Return (x, y) of the center of cell containing provided text 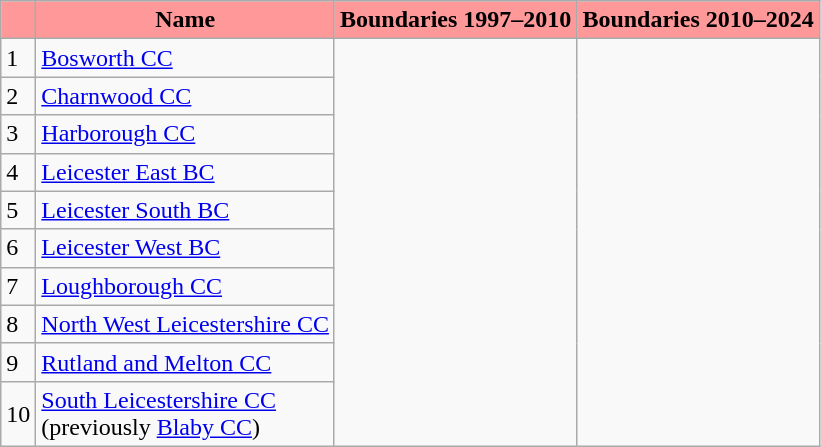
Leicester East BC (186, 172)
Bosworth CC (186, 58)
Harborough CC (186, 134)
Charnwood CC (186, 96)
North West Leicestershire CC (186, 324)
Leicester West BC (186, 248)
South Leicestershire CC(previously Blaby CC) (186, 414)
9 (18, 362)
10 (18, 414)
7 (18, 286)
4 (18, 172)
Rutland and Melton CC (186, 362)
6 (18, 248)
Leicester South BC (186, 210)
Name (186, 20)
Loughborough CC (186, 286)
Boundaries 1997–2010 (455, 20)
8 (18, 324)
Boundaries 2010–2024 (698, 20)
3 (18, 134)
1 (18, 58)
2 (18, 96)
5 (18, 210)
